Locate the cell with the specified text and output its [X, Y] center coordinate. 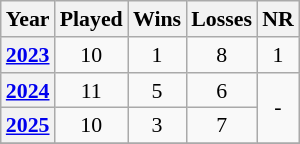
2025 [28, 125]
3 [157, 125]
7 [222, 125]
2024 [28, 90]
Played [92, 18]
- [278, 108]
Wins [157, 18]
11 [92, 90]
5 [157, 90]
Year [28, 18]
2023 [28, 54]
6 [222, 90]
8 [222, 54]
NR [278, 18]
Losses [222, 18]
